Return [x, y] of the center of cell containing provided text 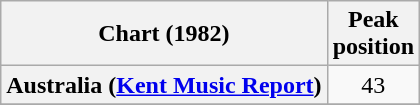
43 [373, 85]
Australia (Kent Music Report) [164, 85]
Chart (1982) [164, 34]
Peakposition [373, 34]
